Return the [x, y] coordinate for the center point of the cell that contains the specified text.  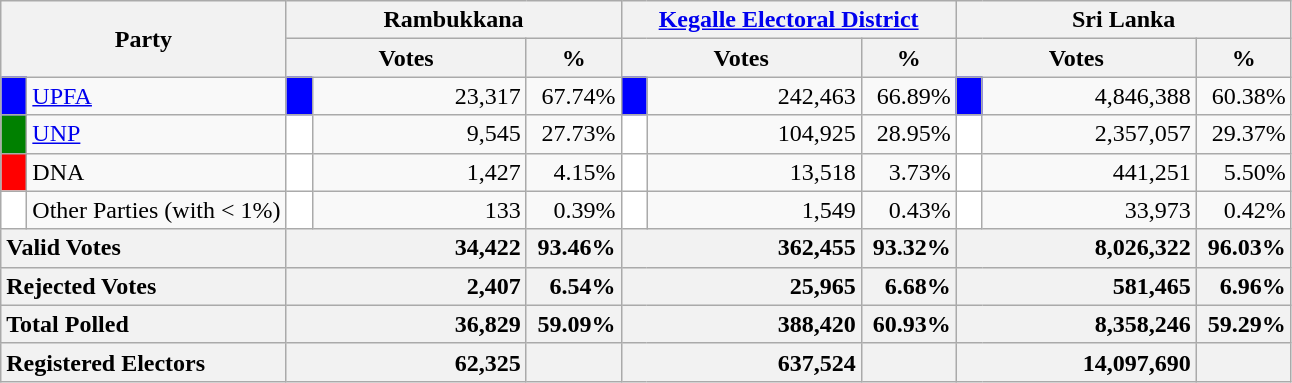
28.95% [908, 134]
6.54% [574, 286]
581,465 [1076, 286]
DNA [156, 172]
14,097,690 [1076, 362]
Party [144, 39]
59.29% [1244, 324]
25,965 [741, 286]
133 [419, 210]
242,463 [754, 96]
1,427 [419, 172]
0.43% [908, 210]
96.03% [1244, 248]
Kegalle Electoral District [788, 20]
62,325 [406, 362]
637,524 [741, 362]
6.96% [1244, 286]
36,829 [406, 324]
6.68% [908, 286]
13,518 [754, 172]
4,846,388 [1089, 96]
29.37% [1244, 134]
0.42% [1244, 210]
23,317 [419, 96]
5.50% [1244, 172]
1,549 [754, 210]
3.73% [908, 172]
60.93% [908, 324]
0.39% [574, 210]
59.09% [574, 324]
8,026,322 [1076, 248]
8,358,246 [1076, 324]
2,357,057 [1089, 134]
441,251 [1089, 172]
Rejected Votes [144, 286]
Valid Votes [144, 248]
93.32% [908, 248]
Sri Lanka [1124, 20]
2,407 [406, 286]
66.89% [908, 96]
60.38% [1244, 96]
Registered Electors [144, 362]
34,422 [406, 248]
9,545 [419, 134]
Total Polled [144, 324]
67.74% [574, 96]
388,420 [741, 324]
Rambukkana [454, 20]
4.15% [574, 172]
93.46% [574, 248]
33,973 [1089, 210]
UNP [156, 134]
362,455 [741, 248]
104,925 [754, 134]
UPFA [156, 96]
27.73% [574, 134]
Other Parties (with < 1%) [156, 210]
